Detect which cell encompasses the target text, then output its [X, Y] center coordinate. 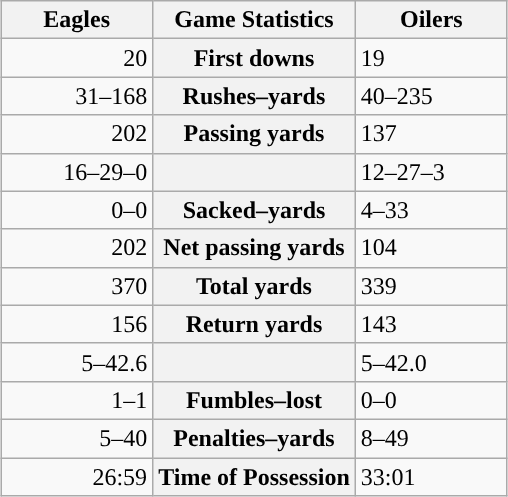
Eagles [77, 20]
5–40 [77, 438]
12–27–3 [431, 172]
5–42.6 [77, 362]
Total yards [254, 286]
Time of Possession [254, 477]
143 [431, 324]
Fumbles–lost [254, 400]
370 [77, 286]
4–33 [431, 210]
8–49 [431, 438]
1–1 [77, 400]
First downs [254, 58]
33:01 [431, 477]
40–235 [431, 96]
Return yards [254, 324]
Game Statistics [254, 20]
339 [431, 286]
Oilers [431, 20]
156 [77, 324]
Net passing yards [254, 248]
20 [77, 58]
Sacked–yards [254, 210]
5–42.0 [431, 362]
Rushes–yards [254, 96]
19 [431, 58]
16–29–0 [77, 172]
Passing yards [254, 134]
31–168 [77, 96]
104 [431, 248]
137 [431, 134]
26:59 [77, 477]
Penalties–yards [254, 438]
